Detect which cell encompasses the target text, then output its (X, Y) center coordinate. 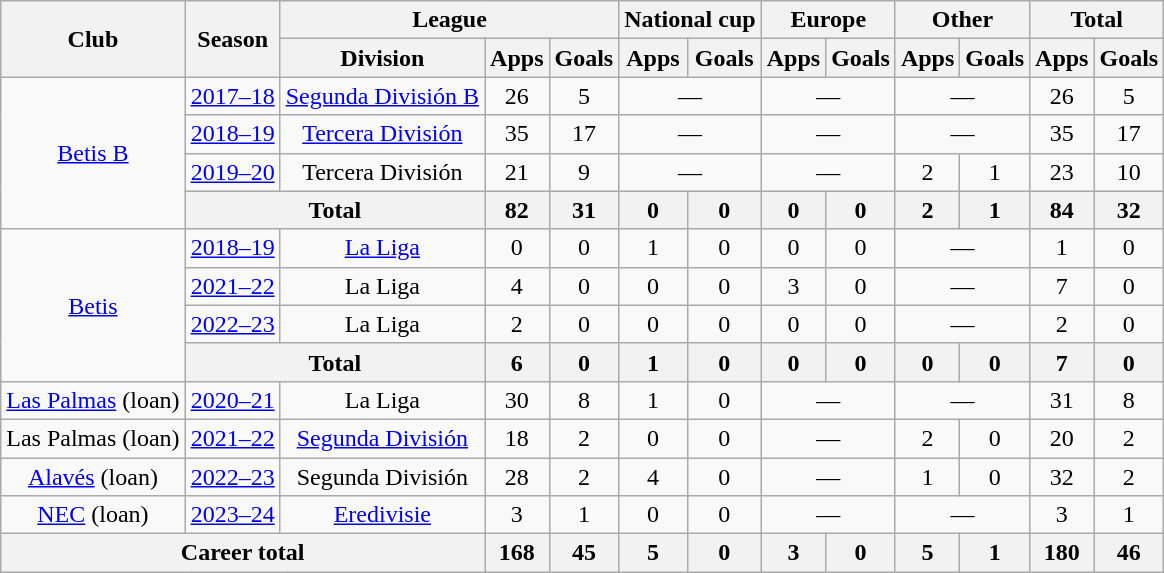
23 (1062, 172)
84 (1062, 210)
Season (232, 39)
Division (382, 58)
Other (962, 20)
2020–21 (232, 400)
2019–20 (232, 172)
Career total (243, 553)
Betis B (93, 153)
21 (517, 172)
45 (584, 553)
Alavés (loan) (93, 477)
Betis (93, 305)
30 (517, 400)
28 (517, 477)
Segunda División B (382, 96)
9 (584, 172)
2017–18 (232, 96)
League (450, 20)
180 (1062, 553)
Eredivisie (382, 515)
18 (517, 438)
10 (1129, 172)
NEC (loan) (93, 515)
82 (517, 210)
National cup (690, 20)
6 (517, 362)
168 (517, 553)
46 (1129, 553)
20 (1062, 438)
Club (93, 39)
2023–24 (232, 515)
Europe (828, 20)
